Identify which cell holds the provided text, then report its [x, y] central coordinate. 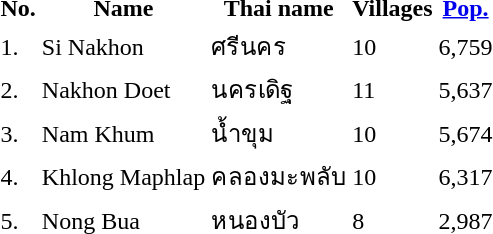
คลองมะพลับ [279, 176]
Khlong Maphlap [123, 176]
11 [392, 90]
Nakhon Doet [123, 90]
Nam Khum [123, 133]
ศรีนคร [279, 46]
นครเดิฐ [279, 90]
Si Nakhon [123, 46]
น้ำขุม [279, 133]
